Output the [x, y] coordinate of the center of the cell containing the given text.  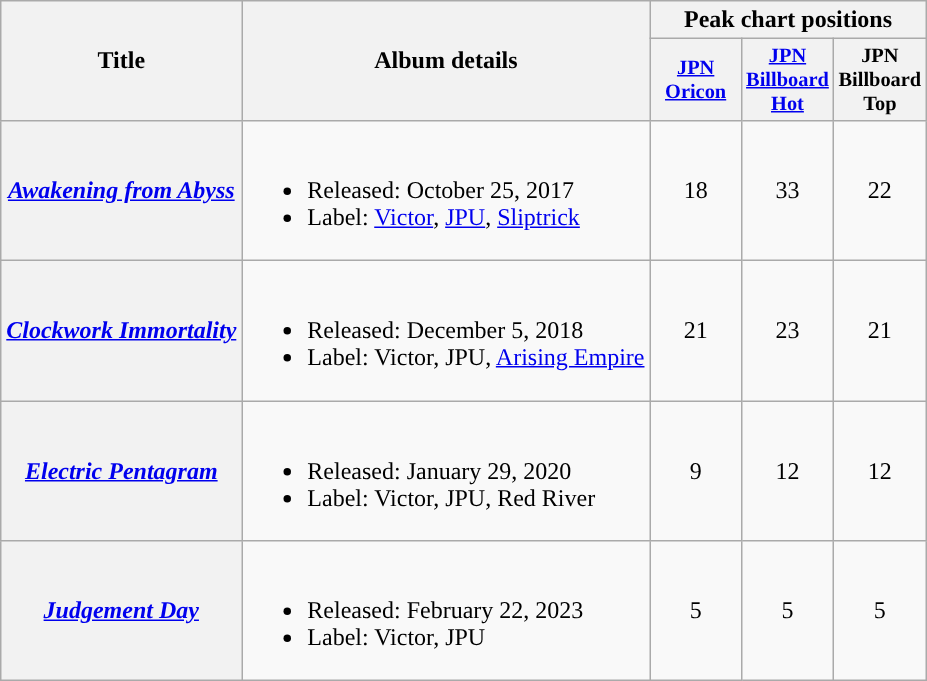
Album details [446, 61]
22 [880, 190]
Released: February 22, 2023Label: Victor, JPU [446, 611]
JPNBillboardHot [787, 80]
Judgement Day [122, 611]
18 [696, 190]
23 [787, 331]
Awakening from Abyss [122, 190]
JPNOricon [696, 80]
Title [122, 61]
Released: October 25, 2017Label: Victor, JPU, Sliptrick [446, 190]
Clockwork Immortality [122, 331]
Released: January 29, 2020Label: Victor, JPU, Red River [446, 471]
Released: December 5, 2018Label: Victor, JPU, Arising Empire [446, 331]
Peak chart positions [788, 20]
33 [787, 190]
JPNBillboardTop [880, 80]
9 [696, 471]
Electric Pentagram [122, 471]
